Find where the given text appears and provide that cell's center as (x, y) coordinate. 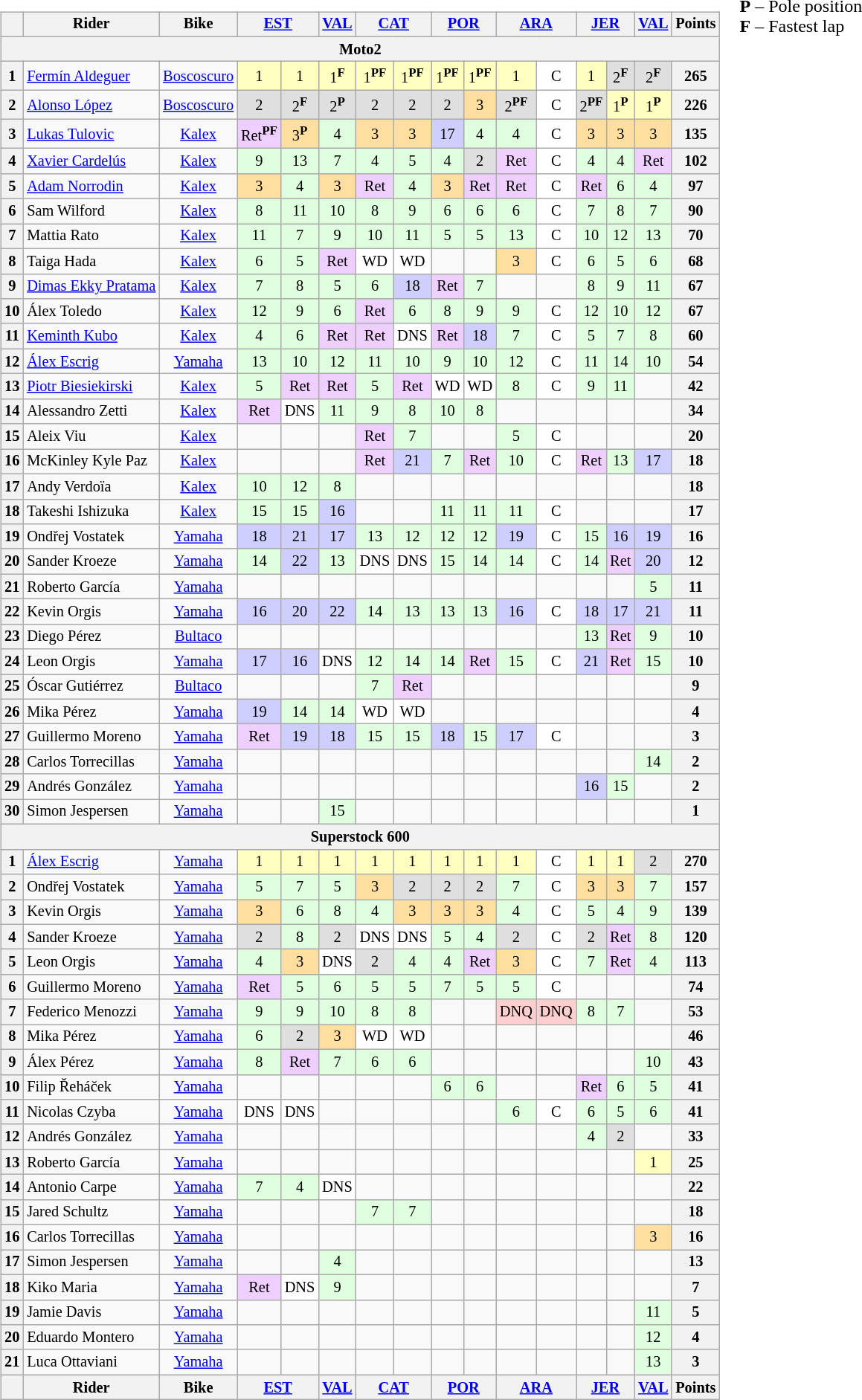
97 (695, 186)
Lukas Tulovic (91, 134)
3P (300, 134)
Alonso López (91, 106)
Takeshi Ishizuka (91, 512)
McKinley Kyle Paz (91, 462)
Dimas Ekky Pratama (91, 286)
27 (12, 737)
42 (695, 387)
30 (12, 812)
Alessandro Zetti (91, 411)
2P (337, 106)
74 (695, 987)
60 (695, 336)
68 (695, 261)
46 (695, 1037)
265 (695, 76)
Keminth Kubo (91, 336)
Nicolas Czyba (91, 1112)
Andy Verdoïa (91, 486)
120 (695, 937)
226 (695, 106)
113 (695, 962)
Moto2 (360, 49)
Sam Wilford (91, 211)
Filip Řeháček (91, 1087)
28 (12, 762)
Luca Ottaviani (91, 1362)
1F (337, 76)
Álex Toledo (91, 312)
90 (695, 211)
Adam Norrodin (91, 186)
RetPF (259, 134)
Piotr Biesiekirski (91, 387)
Aleix Viu (91, 436)
135 (695, 134)
Jamie Davis (91, 1312)
102 (695, 161)
23 (12, 636)
Jared Schultz (91, 1212)
43 (695, 1062)
Álex Pérez (91, 1062)
Fermín Aldeguer (91, 76)
Mattia Rato (91, 236)
139 (695, 912)
Superstock 600 (360, 837)
70 (695, 236)
54 (695, 361)
270 (695, 862)
Diego Pérez (91, 636)
Kiko Maria (91, 1287)
Taiga Hada (91, 261)
26 (12, 712)
29 (12, 787)
157 (695, 887)
Óscar Gutiérrez (91, 687)
Antonio Carpe (91, 1187)
24 (12, 662)
Eduardo Montero (91, 1338)
33 (695, 1137)
Xavier Cardelús (91, 161)
53 (695, 1012)
34 (695, 411)
Federico Menozzi (91, 1012)
